Return (x, y) of the center of cell containing provided text 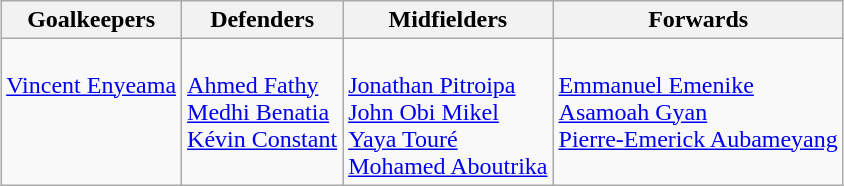
Ahmed Fathy Medhi Benatia Kévin Constant (262, 112)
Midfielders (448, 20)
Forwards (698, 20)
Jonathan Pitroipa John Obi Mikel Yaya Touré Mohamed Aboutrika (448, 112)
Goalkeepers (92, 20)
Vincent Enyeama (92, 112)
Emmanuel Emenike Asamoah Gyan Pierre-Emerick Aubameyang (698, 112)
Defenders (262, 20)
